Capture the cell that displays the provided text and extract its [X, Y] central coordinate. 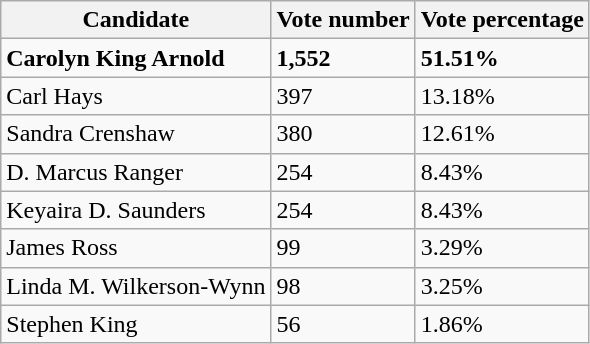
Keyaira D. Saunders [136, 210]
3.29% [502, 248]
Sandra Crenshaw [136, 134]
James Ross [136, 248]
Candidate [136, 20]
Vote number [343, 20]
51.51% [502, 58]
3.25% [502, 286]
D. Marcus Ranger [136, 172]
98 [343, 286]
397 [343, 96]
380 [343, 134]
Stephen King [136, 324]
Carl Hays [136, 96]
Linda M. Wilkerson-Wynn [136, 286]
99 [343, 248]
1.86% [502, 324]
Carolyn King Arnold [136, 58]
12.61% [502, 134]
56 [343, 324]
13.18% [502, 96]
1,552 [343, 58]
Vote percentage [502, 20]
